Provide the (X, Y) coordinate of the cell's center where the given text is located.  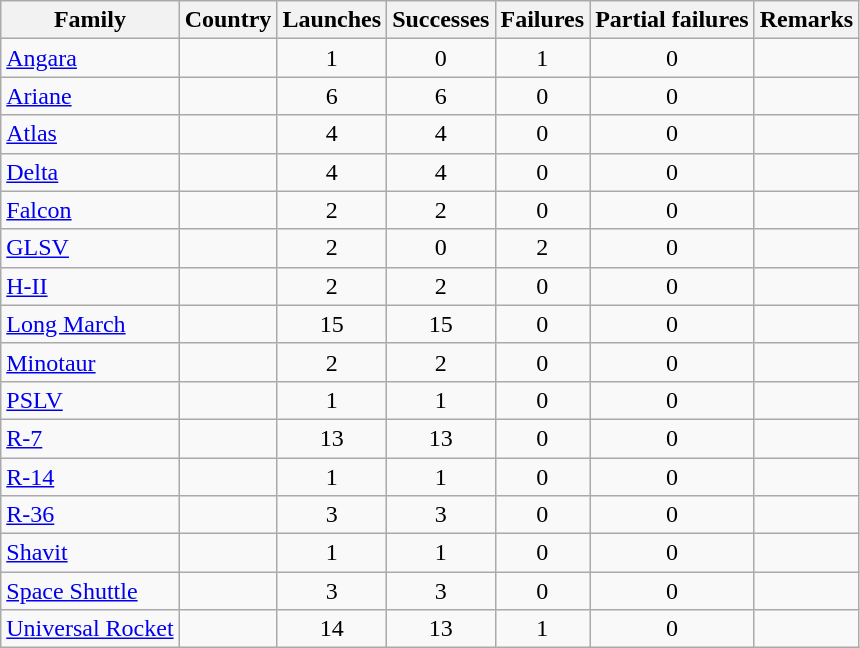
Space Shuttle (90, 591)
14 (332, 629)
Long March (90, 324)
H-II (90, 286)
Delta (90, 172)
R-36 (90, 515)
Universal Rocket (90, 629)
Remarks (806, 20)
Falcon (90, 210)
Successes (441, 20)
Failures (542, 20)
Ariane (90, 96)
Partial failures (672, 20)
R-7 (90, 438)
Angara (90, 58)
GLSV (90, 248)
R-14 (90, 477)
Shavit (90, 553)
Family (90, 20)
PSLV (90, 400)
Minotaur (90, 362)
Atlas (90, 134)
Launches (332, 20)
Country (228, 20)
